Locate the cell with the specified text and output its [x, y] center coordinate. 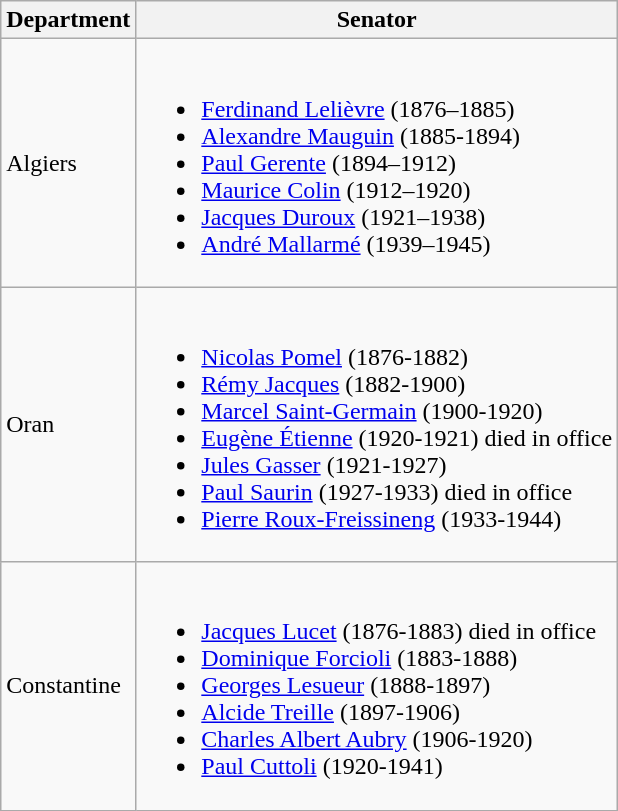
Algiers [68, 163]
Department [68, 20]
Senator [377, 20]
Oran [68, 424]
Constantine [68, 686]
